For the text-containing cell, return its midpoint in [x, y] coordinate format. 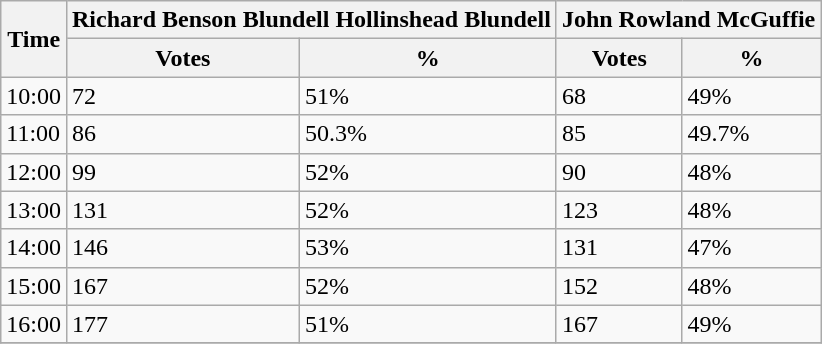
Time [34, 39]
12:00 [34, 172]
11:00 [34, 134]
13:00 [34, 210]
68 [619, 96]
10:00 [34, 96]
14:00 [34, 248]
72 [182, 96]
146 [182, 248]
John Rowland McGuffie [688, 20]
85 [619, 134]
123 [619, 210]
152 [619, 286]
47% [752, 248]
49.7% [752, 134]
177 [182, 324]
90 [619, 172]
Richard Benson Blundell Hollinshead Blundell [311, 20]
16:00 [34, 324]
86 [182, 134]
53% [428, 248]
50.3% [428, 134]
99 [182, 172]
15:00 [34, 286]
